Locate the cell with the specified text and output its (X, Y) center coordinate. 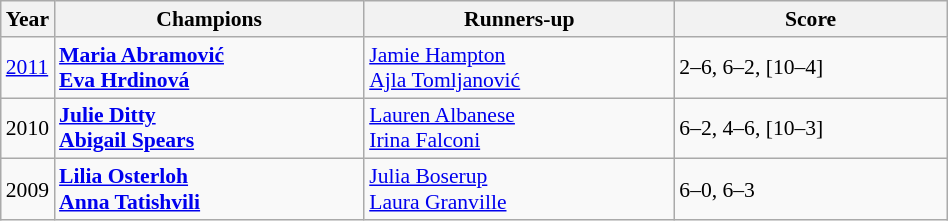
Maria Abramović Eva Hrdinová (209, 68)
2009 (28, 190)
Julia Boserup Laura Granville (519, 190)
Julie Ditty Abigail Spears (209, 128)
Year (28, 19)
Lilia Osterloh Anna Tatishvili (209, 190)
Score (810, 19)
6–0, 6–3 (810, 190)
6–2, 4–6, [10–3] (810, 128)
Lauren Albanese Irina Falconi (519, 128)
Champions (209, 19)
Runners-up (519, 19)
2011 (28, 68)
2010 (28, 128)
2–6, 6–2, [10–4] (810, 68)
Jamie Hampton Ajla Tomljanović (519, 68)
